Determine the (X, Y) coordinate at the center of the cell enclosing the given text.  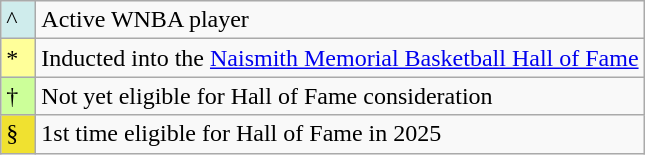
* (18, 58)
1st time eligible for Hall of Fame in 2025 (340, 134)
Inducted into the Naismith Memorial Basketball Hall of Fame (340, 58)
Not yet eligible for Hall of Fame consideration (340, 96)
^ (18, 20)
§ (18, 134)
† (18, 96)
Active WNBA player (340, 20)
